Return (x, y) of the center of cell containing provided text 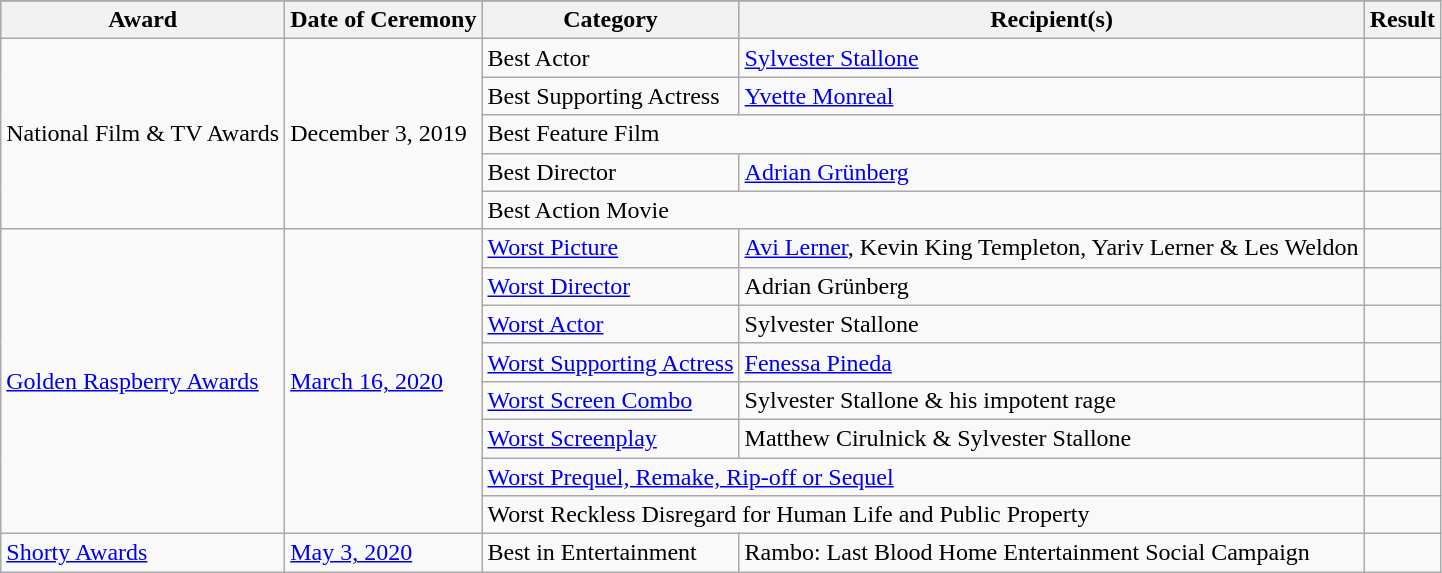
Result (1402, 20)
Worst Director (610, 286)
Best Supporting Actress (610, 96)
Best Actor (610, 58)
Worst Prequel, Remake, Rip-off or Sequel (923, 477)
Matthew Cirulnick & Sylvester Stallone (1052, 438)
Worst Screen Combo (610, 400)
National Film & TV Awards (143, 134)
Worst Picture (610, 248)
Award (143, 20)
Shorty Awards (143, 553)
Best Director (610, 172)
Best Feature Film (923, 134)
Best Action Movie (923, 210)
Sylvester Stallone & his impotent rage (1052, 400)
Yvette Monreal (1052, 96)
Category (610, 20)
Worst Screenplay (610, 438)
Golden Raspberry Awards (143, 381)
May 3, 2020 (384, 553)
Worst Supporting Actress (610, 362)
Worst Reckless Disregard for Human Life and Public Property (923, 515)
March 16, 2020 (384, 381)
Date of Ceremony (384, 20)
Fenessa Pineda (1052, 362)
Recipient(s) (1052, 20)
Worst Actor (610, 324)
Best in Entertainment (610, 553)
Avi Lerner, Kevin King Templeton, Yariv Lerner & Les Weldon (1052, 248)
Rambo: Last Blood Home Entertainment Social Campaign (1052, 553)
December 3, 2019 (384, 134)
